Extract the (X, Y) coordinate from the center of the cell holding the provided text.  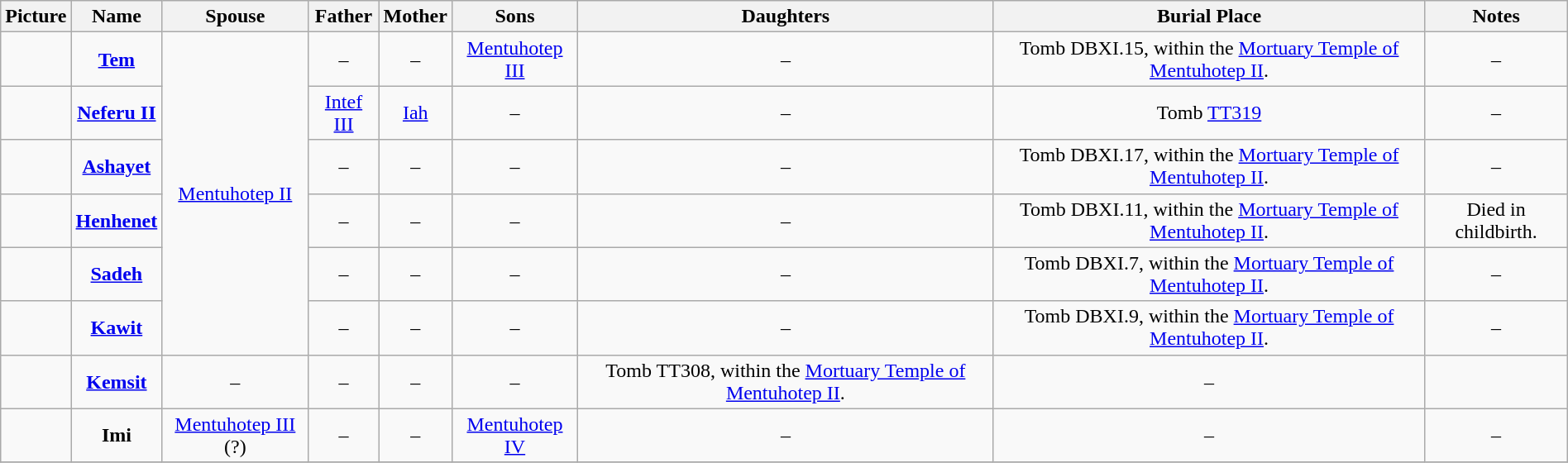
Iah (415, 112)
Tomb DBXI.9, within the Mortuary Temple of Mentuhotep II. (1209, 327)
Neferu II (117, 112)
Tomb DBXI.11, within the Mortuary Temple of Mentuhotep II. (1209, 220)
Kemsit (117, 382)
Tem (117, 60)
Sons (514, 17)
Tomb DBXI.17, within the Mortuary Temple of Mentuhotep II. (1209, 167)
Picture (36, 17)
Tomb DBXI.15, within the Mortuary Temple of Mentuhotep II. (1209, 60)
Kawit (117, 327)
Henhenet (117, 220)
Name (117, 17)
Father (344, 17)
Daughters (786, 17)
Mentuhotep III (?) (235, 435)
Spouse (235, 17)
Notes (1496, 17)
Intef III (344, 112)
Ashayet (117, 167)
Imi (117, 435)
Mother (415, 17)
Mentuhotep IV (514, 435)
Burial Place (1209, 17)
Tomb DBXI.7, within the Mortuary Temple of Mentuhotep II. (1209, 274)
Tomb TT319 (1209, 112)
Died in childbirth. (1496, 220)
Sadeh (117, 274)
Tomb TT308, within the Mortuary Temple of Mentuhotep II. (786, 382)
Mentuhotep III (514, 60)
Mentuhotep II (235, 193)
